Find where the given text appears and provide that cell's center as (X, Y) coordinate. 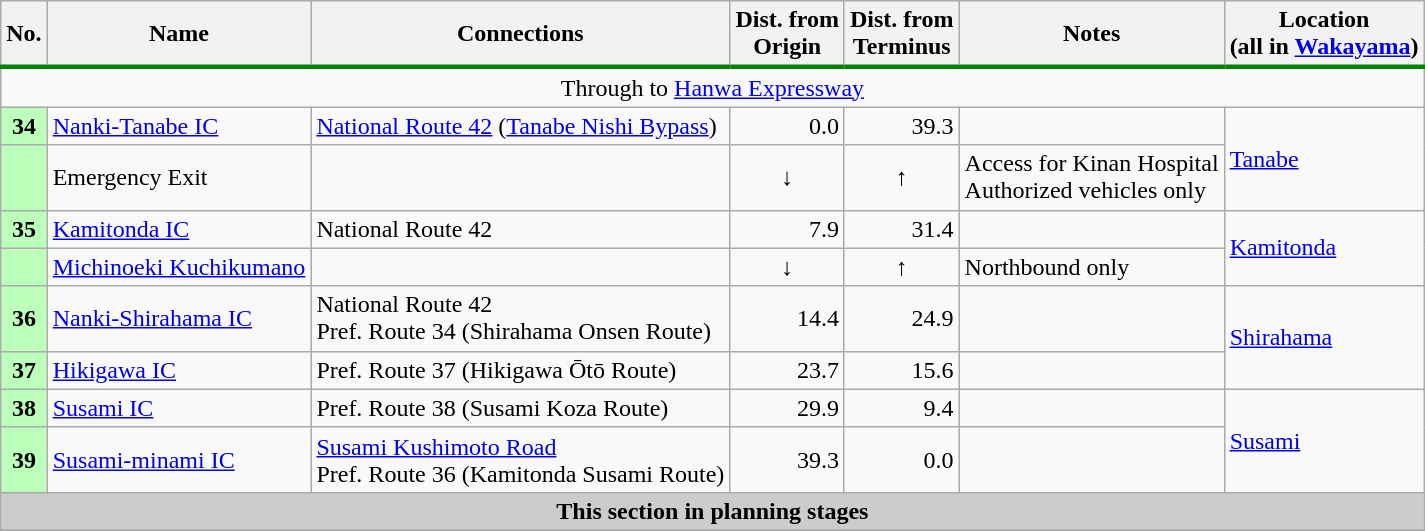
Dist. fromTerminus (902, 34)
Kamitonda IC (179, 229)
National Route 42 (520, 229)
Kamitonda (1324, 248)
29.9 (788, 408)
Notes (1092, 34)
Susami Kushimoto RoadPref. Route 36 (Kamitonda Susami Route) (520, 460)
National Route 42 (Tanabe Nishi Bypass) (520, 126)
Hikigawa IC (179, 370)
Susami (1324, 440)
Location(all in Wakayama) (1324, 34)
31.4 (902, 229)
15.6 (902, 370)
Michinoeki Kuchikumano (179, 267)
Tanabe (1324, 158)
23.7 (788, 370)
National Route 42Pref. Route 34 (Shirahama Onsen Route) (520, 318)
Dist. fromOrigin (788, 34)
Through to Hanwa Expressway (712, 87)
Access for Kinan HospitalAuthorized vehicles only (1092, 178)
36 (24, 318)
34 (24, 126)
Susami IC (179, 408)
Emergency Exit (179, 178)
37 (24, 370)
This section in planning stages (712, 511)
7.9 (788, 229)
Nanki-Tanabe IC (179, 126)
35 (24, 229)
Connections (520, 34)
24.9 (902, 318)
Susami-minami IC (179, 460)
Pref. Route 38 (Susami Koza Route) (520, 408)
No. (24, 34)
38 (24, 408)
Nanki-Shirahama IC (179, 318)
Shirahama (1324, 338)
39 (24, 460)
14.4 (788, 318)
Name (179, 34)
9.4 (902, 408)
Pref. Route 37 (Hikigawa Ōtō Route) (520, 370)
Northbound only (1092, 267)
